Find where the given text appears and provide that cell's center as (X, Y) coordinate. 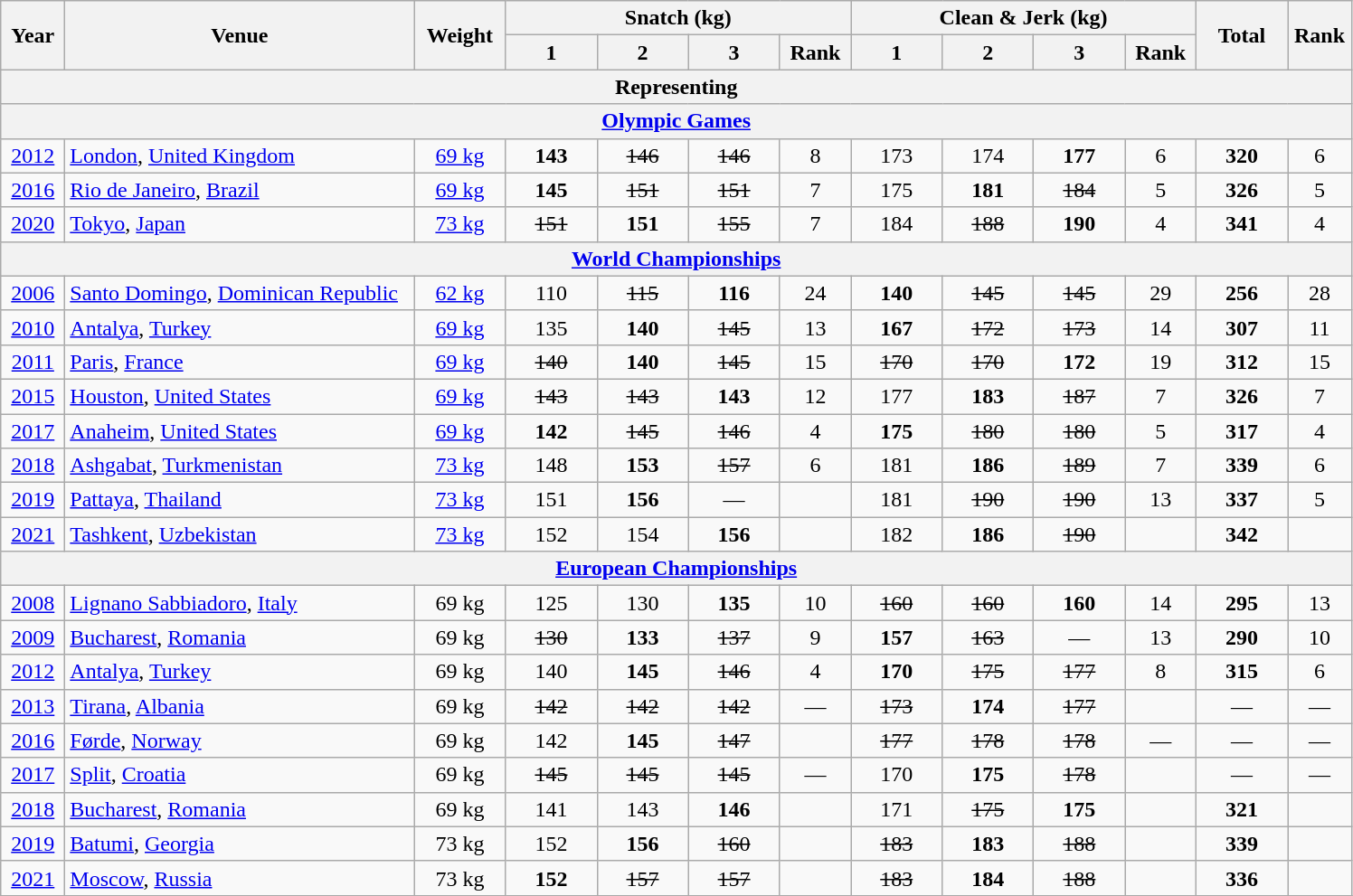
Batumi, Georgia (240, 844)
Ashgabat, Turkmenistan (240, 466)
133 (642, 637)
337 (1241, 500)
European Championships (676, 569)
Representing (676, 87)
148 (552, 466)
Paris, France (240, 362)
Moscow, Russia (240, 878)
2010 (33, 327)
Tirana, Albania (240, 706)
116 (734, 293)
London, United Kingdom (240, 156)
182 (897, 534)
Anaheim, United States (240, 431)
307 (1241, 327)
341 (1241, 224)
29 (1161, 293)
Førde, Norway (240, 740)
Santo Domingo, Dominican Republic (240, 293)
295 (1241, 603)
317 (1241, 431)
315 (1241, 672)
11 (1320, 327)
2006 (33, 293)
312 (1241, 362)
110 (552, 293)
125 (552, 603)
141 (552, 809)
Houston, United States (240, 396)
Snatch (kg) (678, 18)
137 (734, 637)
62 kg (459, 293)
189 (1080, 466)
2009 (33, 637)
Clean & Jerk (kg) (1024, 18)
2015 (33, 396)
Rio de Janeiro, Brazil (240, 190)
Weight (459, 35)
320 (1241, 156)
2020 (33, 224)
Split, Croatia (240, 775)
163 (988, 637)
Tokyo, Japan (240, 224)
154 (642, 534)
153 (642, 466)
Pattaya, Thailand (240, 500)
2013 (33, 706)
155 (734, 224)
12 (816, 396)
187 (1080, 396)
Total (1241, 35)
24 (816, 293)
290 (1241, 637)
Lignano Sabbiadoro, Italy (240, 603)
336 (1241, 878)
Olympic Games (676, 121)
2008 (33, 603)
171 (897, 809)
Year (33, 35)
9 (816, 637)
321 (1241, 809)
Venue (240, 35)
115 (642, 293)
147 (734, 740)
167 (897, 327)
342 (1241, 534)
World Championships (676, 259)
Tashkent, Uzbekistan (240, 534)
19 (1161, 362)
28 (1320, 293)
2011 (33, 362)
256 (1241, 293)
